Search for the cell housing the specified text and yield its [X, Y] center coordinate. 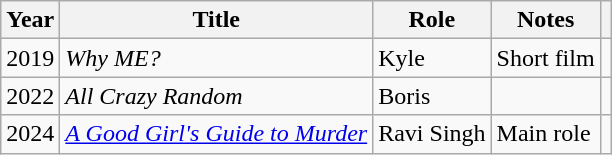
Ravi Singh [432, 134]
Short film [546, 58]
Kyle [432, 58]
Year [30, 20]
Notes [546, 20]
Why ME? [216, 58]
2024 [30, 134]
Main role [546, 134]
Title [216, 20]
2022 [30, 96]
A Good Girl's Guide to Murder [216, 134]
Role [432, 20]
Boris [432, 96]
2019 [30, 58]
All Crazy Random [216, 96]
